Locate the cell with the specified text and output its (X, Y) center coordinate. 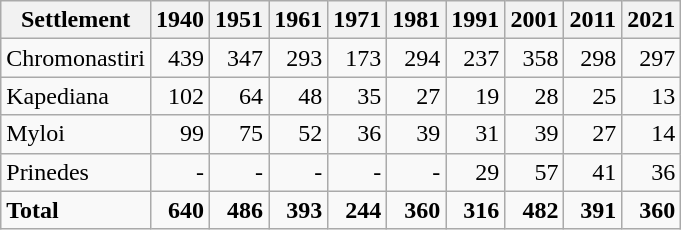
297 (652, 58)
391 (593, 210)
2001 (534, 20)
Total (76, 210)
2011 (593, 20)
14 (652, 134)
75 (240, 134)
64 (240, 96)
31 (476, 134)
316 (476, 210)
25 (593, 96)
Myloi (76, 134)
298 (593, 58)
99 (180, 134)
28 (534, 96)
1991 (476, 20)
1961 (298, 20)
393 (298, 210)
35 (358, 96)
Chromonastiri (76, 58)
48 (298, 96)
358 (534, 58)
41 (593, 172)
13 (652, 96)
486 (240, 210)
Kapediana (76, 96)
Prinedes (76, 172)
294 (416, 58)
1940 (180, 20)
57 (534, 172)
237 (476, 58)
29 (476, 172)
482 (534, 210)
640 (180, 210)
173 (358, 58)
102 (180, 96)
1981 (416, 20)
52 (298, 134)
293 (298, 58)
244 (358, 210)
1951 (240, 20)
347 (240, 58)
1971 (358, 20)
439 (180, 58)
Settlement (76, 20)
19 (476, 96)
2021 (652, 20)
